For the text-containing cell, return its midpoint in (X, Y) coordinate format. 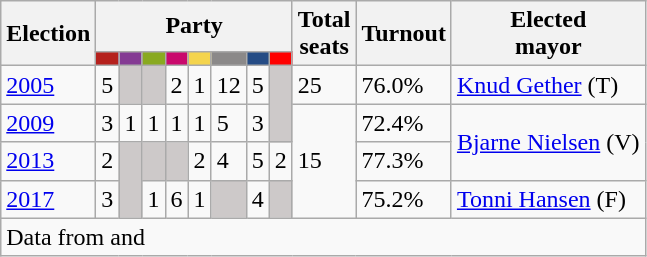
2005 (48, 85)
15 (324, 161)
Tonni Hansen (F) (548, 199)
72.4% (404, 123)
12 (228, 85)
Turnout (404, 34)
76.0% (404, 85)
25 (324, 85)
Bjarne Nielsen (V) (548, 142)
Electedmayor (548, 34)
2017 (48, 199)
75.2% (404, 199)
Knud Gether (T) (548, 85)
6 (176, 199)
2013 (48, 161)
2009 (48, 123)
Election (48, 34)
Totalseats (324, 34)
Party (194, 26)
77.3% (404, 161)
Data from and (323, 237)
